Provide the (x, y) coordinate of the cell's center where the given text is located.  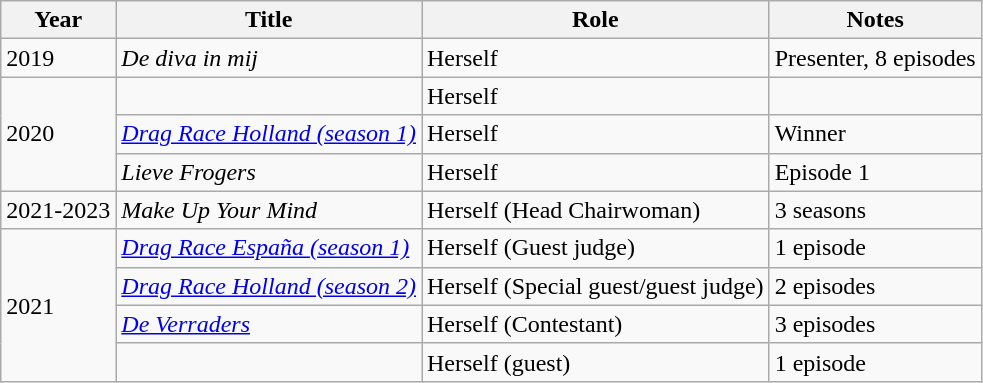
Herself (Special guest/guest judge) (596, 286)
De diva in mij (269, 58)
2021-2023 (58, 210)
2021 (58, 305)
De Verraders (269, 324)
Winner (875, 134)
Drag Race España (season 1) (269, 248)
Herself (Guest judge) (596, 248)
Year (58, 20)
Make Up Your Mind (269, 210)
Notes (875, 20)
3 seasons (875, 210)
Herself (Head Chairwoman) (596, 210)
Role (596, 20)
2020 (58, 134)
2019 (58, 58)
Title (269, 20)
Drag Race Holland (season 2) (269, 286)
Herself (guest) (596, 362)
Drag Race Holland (season 1) (269, 134)
Episode 1 (875, 172)
2 episodes (875, 286)
Presenter, 8 episodes (875, 58)
3 episodes (875, 324)
Lieve Frogers (269, 172)
Herself (Contestant) (596, 324)
